Return the [X, Y] coordinate for the center point of the cell that contains the specified text.  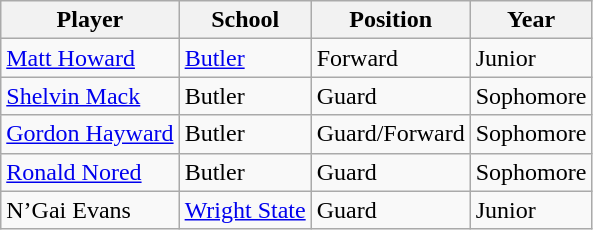
School [245, 20]
Guard/Forward [390, 134]
Year [531, 20]
Gordon Hayward [90, 134]
Forward [390, 58]
Player [90, 20]
Matt Howard [90, 58]
Shelvin Mack [90, 96]
Ronald Nored [90, 172]
N’Gai Evans [90, 210]
Wright State [245, 210]
Position [390, 20]
